Pinpoint the cell where the given text exists, returning its [X, Y] midpoint coordinate. 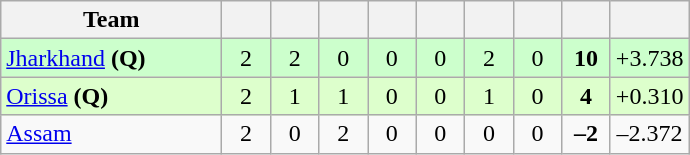
–2 [586, 134]
Assam [112, 134]
–2.372 [650, 134]
Jharkhand (Q) [112, 58]
Team [112, 20]
+3.738 [650, 58]
10 [586, 58]
+0.310 [650, 96]
4 [586, 96]
Orissa (Q) [112, 96]
